Identify which cell holds the provided text, then report its (X, Y) central coordinate. 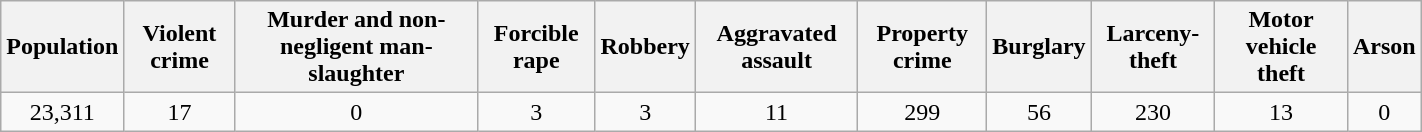
230 (1153, 112)
13 (1282, 112)
17 (180, 112)
Murder and non-negligent man-slaughter (356, 47)
Population (62, 47)
Burglary (1039, 47)
Robbery (645, 47)
Property crime (922, 47)
Motor vehicle theft (1282, 47)
Larceny-theft (1153, 47)
Violent crime (180, 47)
Arson (1384, 47)
11 (776, 112)
Aggravated assault (776, 47)
Forcible rape (536, 47)
23,311 (62, 112)
56 (1039, 112)
299 (922, 112)
